Identify which cell holds the provided text, then report its [X, Y] central coordinate. 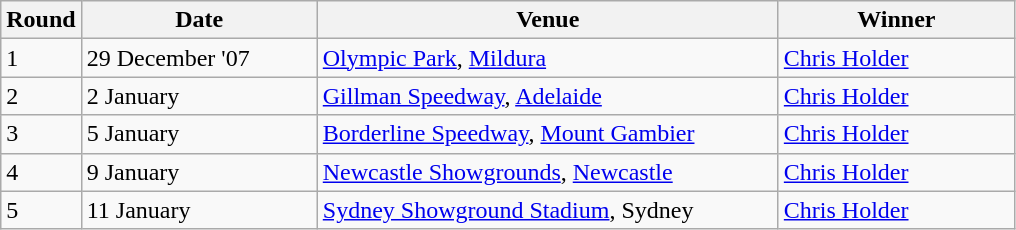
11 January [199, 210]
Round [41, 20]
Gillman Speedway, Adelaide [548, 96]
3 [41, 134]
4 [41, 172]
2 January [199, 96]
Sydney Showground Stadium, Sydney [548, 210]
5 [41, 210]
1 [41, 58]
5 January [199, 134]
Venue [548, 20]
2 [41, 96]
Date [199, 20]
Winner [896, 20]
29 December '07 [199, 58]
Newcastle Showgrounds, Newcastle [548, 172]
9 January [199, 172]
Olympic Park, Mildura [548, 58]
Borderline Speedway, Mount Gambier [548, 134]
